Locate the cell with the specified text and output its [X, Y] center coordinate. 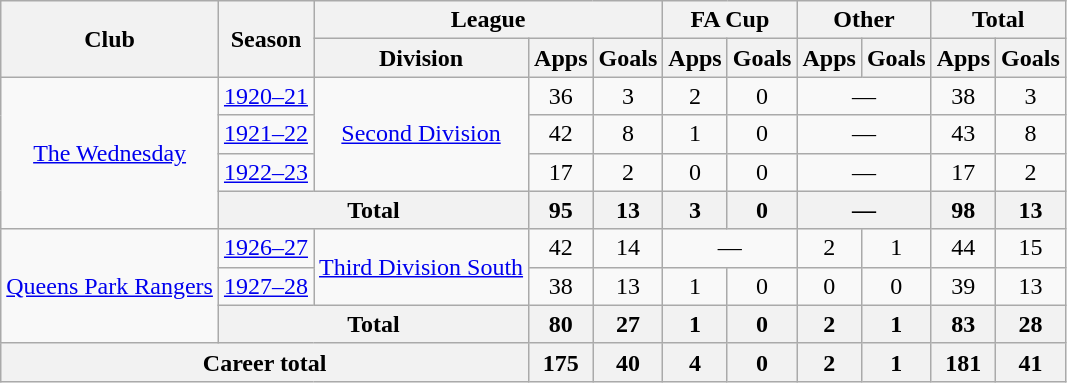
Third Division South [422, 267]
27 [628, 324]
4 [695, 362]
28 [1031, 324]
44 [963, 248]
15 [1031, 248]
Other [864, 20]
43 [963, 134]
1921–22 [266, 134]
1927–28 [266, 286]
Second Division [422, 134]
40 [628, 362]
FA Cup [730, 20]
36 [561, 96]
Club [110, 39]
The Wednesday [110, 153]
41 [1031, 362]
181 [963, 362]
83 [963, 324]
1920–21 [266, 96]
1922–23 [266, 172]
Division [422, 58]
Career total [265, 362]
98 [963, 210]
Season [266, 39]
39 [963, 286]
95 [561, 210]
80 [561, 324]
Queens Park Rangers [110, 286]
14 [628, 248]
1926–27 [266, 248]
175 [561, 362]
League [488, 20]
